Extract the [X, Y] coordinate from the center of the cell holding the provided text.  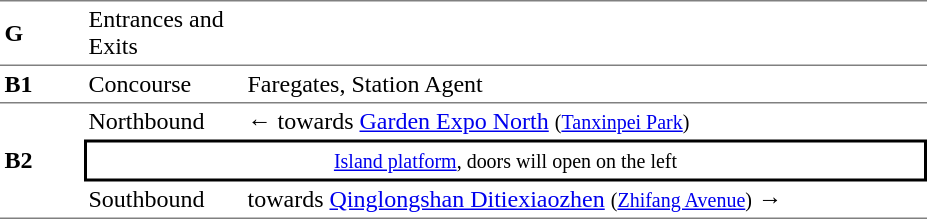
B1 [42, 84]
Faregates, Station Agent [585, 84]
G [42, 32]
← towards Garden Expo North (Tanxinpei Park) [585, 122]
Concourse [164, 84]
Northbound [164, 122]
Entrances and Exits [164, 32]
Island platform, doors will open on the left [506, 161]
